From the cell containing the given text, extract its center point as (X, Y) coordinate. 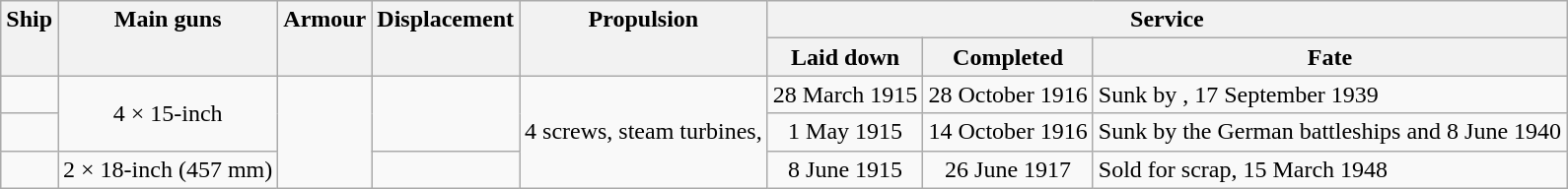
8 June 1915 (845, 169)
Sunk by the German battleships and 8 June 1940 (1329, 132)
Fate (1329, 57)
Armour (325, 38)
Laid down (845, 57)
4 × 15-inch (168, 113)
Sold for scrap, 15 March 1948 (1329, 169)
Main guns (168, 38)
Displacement (446, 38)
4 screws, steam turbines, (644, 132)
Service (1167, 20)
Sunk by , 17 September 1939 (1329, 94)
Completed (1008, 57)
1 May 1915 (845, 132)
2 × 18-inch (457 mm) (168, 169)
Ship (30, 38)
Propulsion (644, 38)
28 October 1916 (1008, 94)
26 June 1917 (1008, 169)
28 March 1915 (845, 94)
14 October 1916 (1008, 132)
